Extract the [x, y] coordinate from the center of the cell holding the provided text.  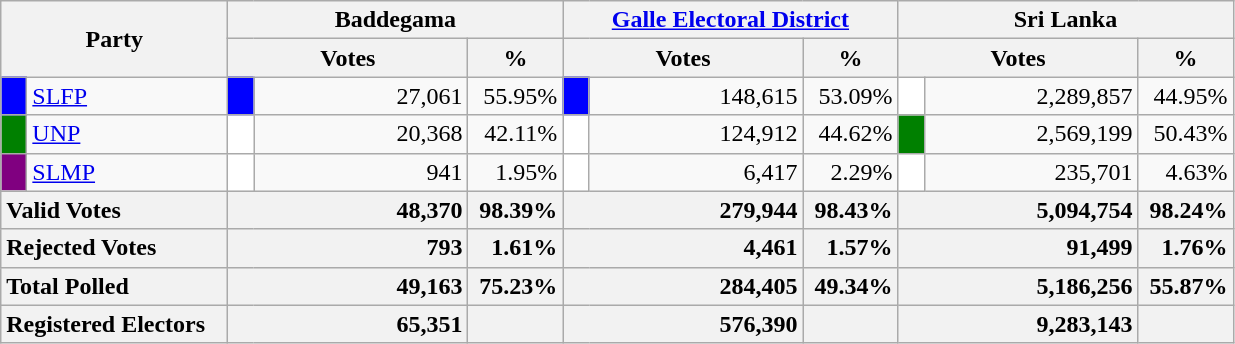
55.95% [516, 96]
2,289,857 [1031, 96]
Total Polled [114, 286]
5,186,256 [1018, 286]
Galle Electoral District [730, 20]
SLMP [128, 172]
235,701 [1031, 172]
793 [348, 248]
2.29% [850, 172]
941 [361, 172]
1.57% [850, 248]
20,368 [361, 134]
9,283,143 [1018, 324]
75.23% [516, 286]
48,370 [348, 210]
42.11% [516, 134]
576,390 [683, 324]
50.43% [1186, 134]
53.09% [850, 96]
44.62% [850, 134]
124,912 [696, 134]
UNP [128, 134]
Baddegama [396, 20]
Sri Lanka [1066, 20]
49.34% [850, 286]
1.61% [516, 248]
SLFP [128, 96]
55.87% [1186, 286]
Rejected Votes [114, 248]
6,417 [696, 172]
98.39% [516, 210]
4,461 [683, 248]
284,405 [683, 286]
27,061 [361, 96]
2,569,199 [1031, 134]
5,094,754 [1018, 210]
49,163 [348, 286]
91,499 [1018, 248]
4.63% [1186, 172]
1.95% [516, 172]
148,615 [696, 96]
65,351 [348, 324]
98.24% [1186, 210]
Valid Votes [114, 210]
Party [114, 39]
44.95% [1186, 96]
1.76% [1186, 248]
Registered Electors [114, 324]
279,944 [683, 210]
98.43% [850, 210]
